Search for the cell housing the specified text and yield its (X, Y) center coordinate. 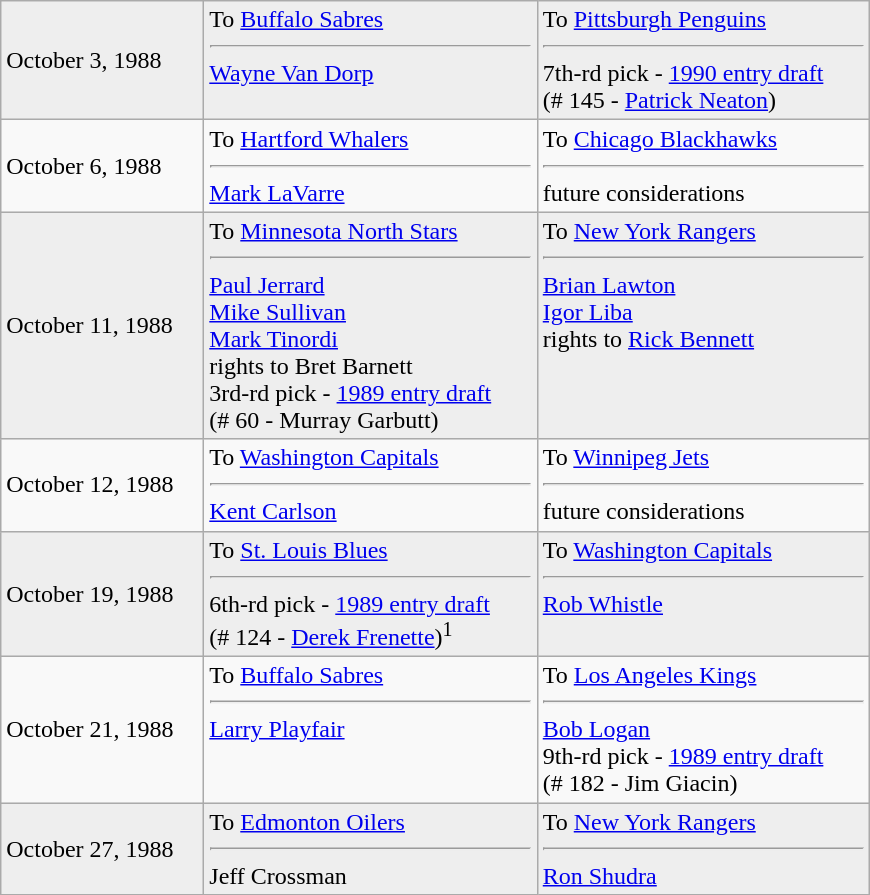
To Edmonton OilersJeff Crossman (370, 849)
October 27, 1988 (102, 849)
To Los Angeles KingsBob Logan9th-rd pick - 1989 entry draft(# 182 - Jim Giacin) (703, 730)
To Washington CapitalsRob Whistle (703, 594)
To Hartford WhalersMark LaVarre (370, 166)
To Washington CapitalsKent Carlson (370, 485)
October 6, 1988 (102, 166)
October 21, 1988 (102, 730)
October 19, 1988 (102, 594)
To Minnesota North StarsPaul JerrardMike SullivanMark Tinordirights to Bret Barnett3rd-rd pick - 1989 entry draft(# 60 - Murray Garbutt) (370, 326)
To New York RangersBrian LawtonIgor Libarights to Rick Bennett (703, 326)
To Buffalo SabresWayne Van Dorp (370, 60)
October 11, 1988 (102, 326)
To Winnipeg Jetsfuture considerations (703, 485)
To Pittsburgh Penguins7th-rd pick - 1990 entry draft(# 145 - Patrick Neaton) (703, 60)
To Buffalo SabresLarry Playfair (370, 730)
To Chicago Blackhawksfuture considerations (703, 166)
To New York RangersRon Shudra (703, 849)
October 12, 1988 (102, 485)
To St. Louis Blues6th-rd pick - 1989 entry draft(# 124 - Derek Frenette)1 (370, 594)
October 3, 1988 (102, 60)
